Output the (X, Y) coordinate of the center of the cell containing the given text.  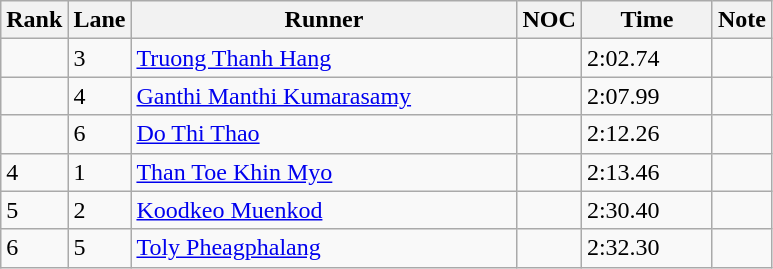
Toly Pheagphalang (324, 248)
2:12.26 (646, 134)
Koodkeo Muenkod (324, 210)
Do Thi Thao (324, 134)
2:32.30 (646, 248)
Than Toe Khin Myo (324, 172)
Time (646, 20)
2:07.99 (646, 96)
Rank (34, 20)
1 (100, 172)
Lane (100, 20)
2:02.74 (646, 58)
2:30.40 (646, 210)
2:13.46 (646, 172)
Truong Thanh Hang (324, 58)
Ganthi Manthi Kumarasamy (324, 96)
Note (742, 20)
Runner (324, 20)
2 (100, 210)
NOC (549, 20)
3 (100, 58)
